Extract the (X, Y) coordinate from the center of the cell holding the provided text.  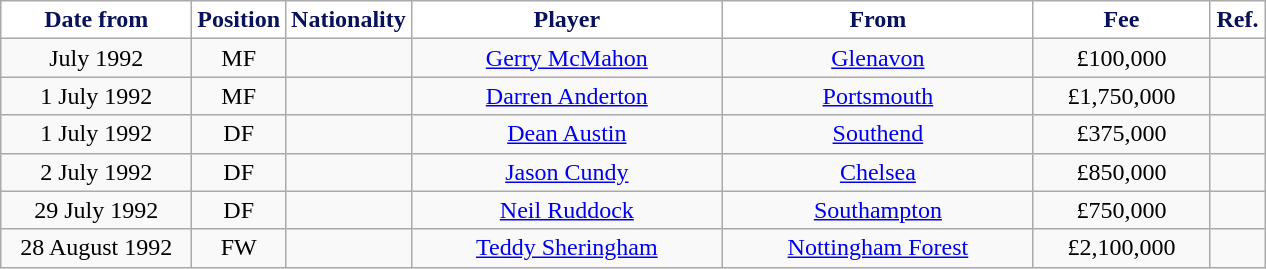
Date from (96, 20)
Dean Austin (566, 134)
£1,750,000 (1121, 96)
£2,100,000 (1121, 248)
Teddy Sheringham (566, 248)
£100,000 (1121, 58)
Player (566, 20)
2 July 1992 (96, 172)
Chelsea (878, 172)
July 1992 (96, 58)
Nationality (349, 20)
Glenavon (878, 58)
Position (239, 20)
Neil Ruddock (566, 210)
£375,000 (1121, 134)
£850,000 (1121, 172)
Darren Anderton (566, 96)
Ref. (1237, 20)
FW (239, 248)
Portsmouth (878, 96)
Southend (878, 134)
Fee (1121, 20)
28 August 1992 (96, 248)
Nottingham Forest (878, 248)
29 July 1992 (96, 210)
Gerry McMahon (566, 58)
Jason Cundy (566, 172)
Southampton (878, 210)
From (878, 20)
£750,000 (1121, 210)
